Scan for the cell matching the given text and deliver its (X, Y) coordinate at center. 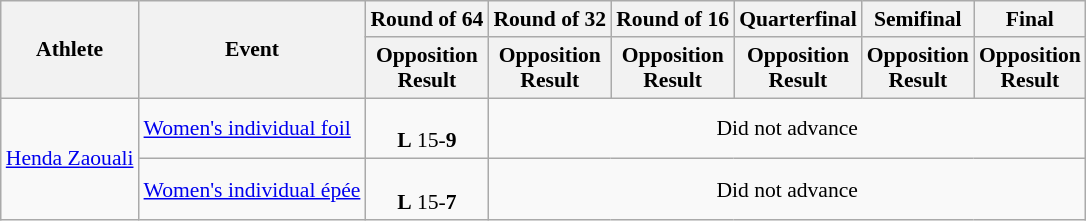
Round of 16 (672, 19)
Quarterfinal (798, 19)
Athlete (70, 50)
Women's individual foil (252, 128)
Henda Zaouali (70, 159)
Semifinal (918, 19)
L 15-7 (426, 190)
Round of 32 (550, 19)
Round of 64 (426, 19)
Event (252, 50)
Women's individual épée (252, 190)
L 15-9 (426, 128)
Final (1030, 19)
